Determine the (x, y) coordinate at the center of the cell enclosing the given text.  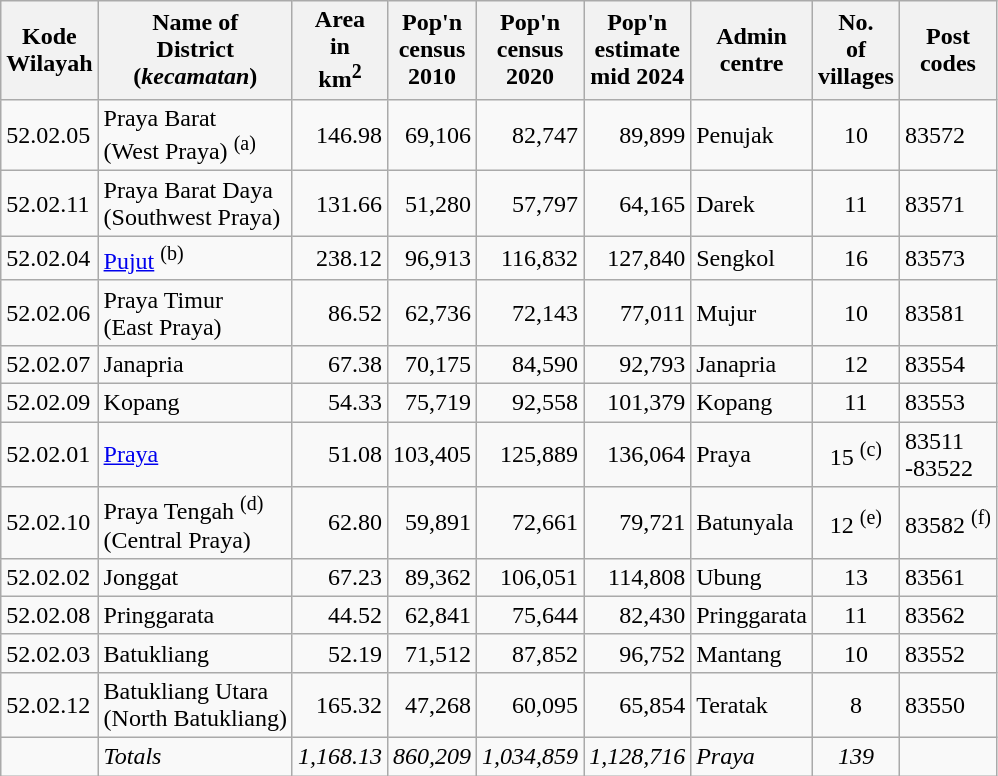
96,752 (638, 653)
Mujur (752, 312)
860,209 (432, 757)
71,512 (432, 653)
Praya Barat Daya (Southwest Praya) (195, 204)
238.12 (340, 258)
No. of villages (856, 50)
52.02.03 (50, 653)
114,808 (638, 577)
12 (e) (856, 523)
Pujut (b) (195, 258)
16 (856, 258)
Totals (195, 757)
59,891 (432, 523)
136,064 (638, 454)
Sengkol (752, 258)
96,913 (432, 258)
52.02.11 (50, 204)
1,168.13 (340, 757)
Name of District (kecamatan) (195, 50)
101,379 (638, 403)
62,841 (432, 615)
125,889 (530, 454)
1,128,716 (638, 757)
Penujak (752, 135)
44.52 (340, 615)
Praya Tengah (d)(Central Praya) (195, 523)
Pop'ncensus2020 (530, 50)
75,644 (530, 615)
77,011 (638, 312)
139 (856, 757)
52.02.08 (50, 615)
Ubung (752, 577)
Batunyala (752, 523)
83582 (f) (948, 523)
52.02.01 (50, 454)
12 (856, 365)
Admin centre (752, 50)
52.02.07 (50, 365)
65,854 (638, 704)
89,362 (432, 577)
87,852 (530, 653)
83511-83522 (948, 454)
106,051 (530, 577)
86.52 (340, 312)
70,175 (432, 365)
Teratak (752, 704)
131.66 (340, 204)
52.02.10 (50, 523)
92,793 (638, 365)
52.02.02 (50, 577)
Area in km2 (340, 50)
51,280 (432, 204)
15 (c) (856, 454)
62,736 (432, 312)
82,747 (530, 135)
Pop'nestimatemid 2024 (638, 50)
83573 (948, 258)
54.33 (340, 403)
60,095 (530, 704)
89,899 (638, 135)
52.02.12 (50, 704)
67.23 (340, 577)
83572 (948, 135)
82,430 (638, 615)
Jonggat (195, 577)
62.80 (340, 523)
146.98 (340, 135)
83553 (948, 403)
52.02.04 (50, 258)
52.19 (340, 653)
51.08 (340, 454)
83561 (948, 577)
75,719 (432, 403)
Mantang (752, 653)
52.02.05 (50, 135)
67.38 (340, 365)
165.32 (340, 704)
83562 (948, 615)
83550 (948, 704)
79,721 (638, 523)
Pop'ncensus2010 (432, 50)
72,143 (530, 312)
Postcodes (948, 50)
13 (856, 577)
47,268 (432, 704)
92,558 (530, 403)
83554 (948, 365)
72,661 (530, 523)
127,840 (638, 258)
8 (856, 704)
Praya Barat (West Praya) (a) (195, 135)
64,165 (638, 204)
83552 (948, 653)
1,034,859 (530, 757)
Darek (752, 204)
Batukliang Utara (North Batukliang) (195, 704)
83571 (948, 204)
69,106 (432, 135)
52.02.09 (50, 403)
Praya Timur (East Praya) (195, 312)
103,405 (432, 454)
57,797 (530, 204)
52.02.06 (50, 312)
83581 (948, 312)
116,832 (530, 258)
Batukliang (195, 653)
84,590 (530, 365)
Kode Wilayah (50, 50)
